Detect which cell encompasses the target text, then output its (x, y) center coordinate. 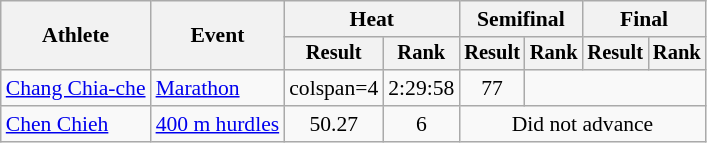
77 (492, 88)
Did not advance (582, 124)
2:29:58 (421, 88)
colspan=4 (334, 88)
Athlete (76, 36)
Chen Chieh (76, 124)
400 m hurdles (218, 124)
6 (421, 124)
Event (218, 36)
Heat (372, 19)
Semifinal (520, 19)
Final (644, 19)
50.27 (334, 124)
Marathon (218, 88)
Chang Chia-che (76, 88)
